Locate the cell with the specified text and output its [X, Y] center coordinate. 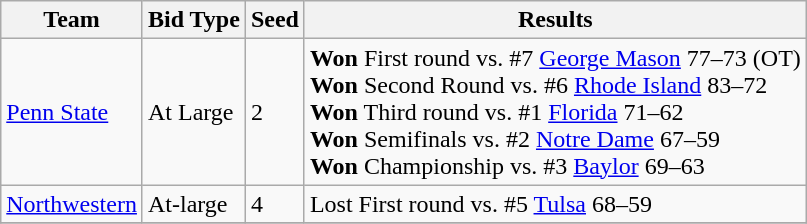
Results [555, 20]
Team [72, 20]
Bid Type [194, 20]
At Large [194, 112]
Lost First round vs. #5 Tulsa 68–59 [555, 204]
2 [274, 112]
Northwestern [72, 204]
Penn State [72, 112]
Seed [274, 20]
4 [274, 204]
At-large [194, 204]
